Identify which cell holds the provided text, then report its [x, y] central coordinate. 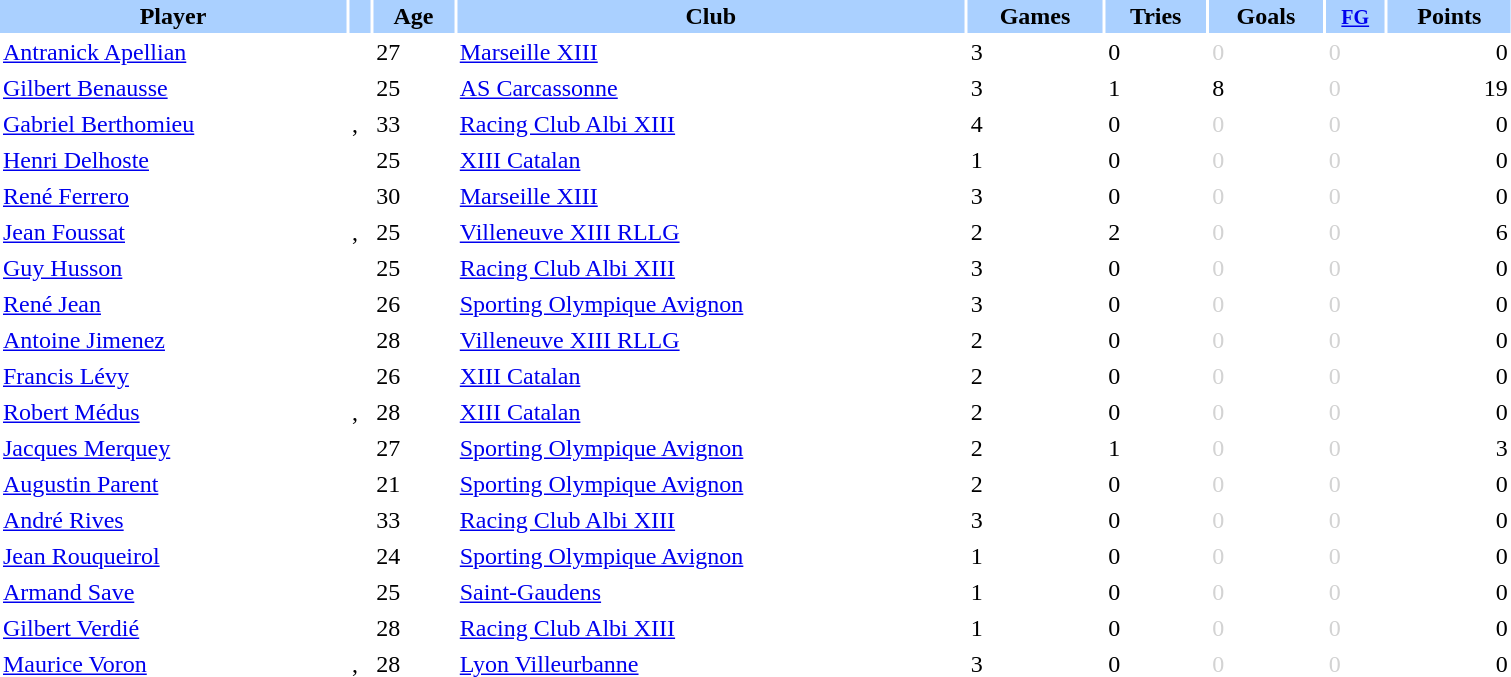
Francis Lévy [173, 376]
Goals [1266, 16]
Age [414, 16]
Henri Delhoste [173, 160]
René Ferrero [173, 196]
Games [1035, 16]
Points [1450, 16]
4 [1035, 124]
FG [1356, 16]
Antranick Apellian [173, 52]
6 [1450, 232]
Augustin Parent [173, 484]
AS Carcassonne [711, 88]
René Jean [173, 304]
Antoine Jimenez [173, 340]
Jacques Merquey [173, 448]
Club [711, 16]
Tries [1156, 16]
Armand Save [173, 592]
24 [414, 556]
Robert Médus [173, 412]
Gilbert Verdié [173, 628]
30 [414, 196]
Guy Husson [173, 268]
Saint-Gaudens [711, 592]
André Rives [173, 520]
21 [414, 484]
Jean Foussat [173, 232]
8 [1266, 88]
Player [173, 16]
Jean Rouqueirol [173, 556]
Gilbert Benausse [173, 88]
19 [1450, 88]
Gabriel Berthomieu [173, 124]
